Pinpoint the cell where the given text exists, returning its (X, Y) midpoint coordinate. 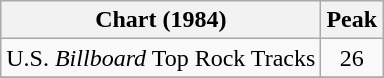
U.S. Billboard Top Rock Tracks (161, 58)
Peak (352, 20)
Chart (1984) (161, 20)
26 (352, 58)
